Detect which cell encompasses the target text, then output its (x, y) center coordinate. 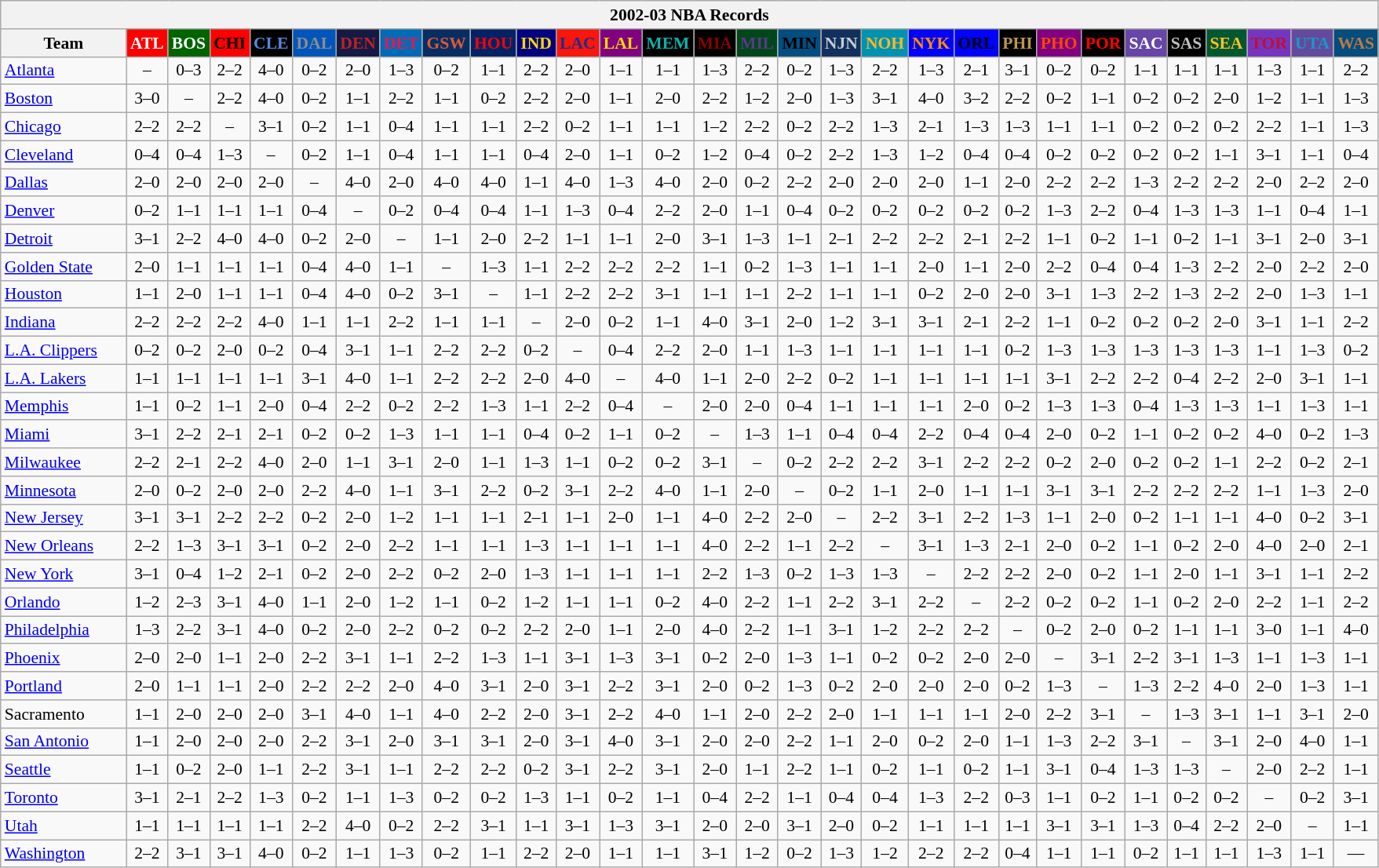
— (1356, 854)
Dallas (64, 183)
BOS (188, 43)
Team (64, 43)
L.A. Lakers (64, 378)
GSW (446, 43)
PHI (1017, 43)
2–3 (188, 602)
SAS (1187, 43)
Portland (64, 686)
UTA (1312, 43)
Indiana (64, 323)
New Orleans (64, 546)
CLE (272, 43)
MIA (715, 43)
Toronto (64, 798)
TOR (1270, 43)
Washington (64, 854)
MIN (799, 43)
Sacramento (64, 714)
Miami (64, 435)
San Antonio (64, 742)
IND (536, 43)
Cleveland (64, 155)
Minnesota (64, 491)
SEA (1226, 43)
Memphis (64, 407)
Milwaukee (64, 462)
Detroit (64, 239)
ATL (148, 43)
Boston (64, 99)
MEM (667, 43)
Houston (64, 294)
New York (64, 574)
DAL (315, 43)
DEN (358, 43)
Denver (64, 211)
Golden State (64, 267)
POR (1104, 43)
PHO (1060, 43)
Utah (64, 826)
ORL (976, 43)
NOH (885, 43)
LAL (622, 43)
Atlanta (64, 71)
CHI (229, 43)
LAC (578, 43)
L.A. Clippers (64, 351)
Chicago (64, 127)
3–2 (976, 99)
WAS (1356, 43)
NYK (931, 43)
NJN (841, 43)
2002-03 NBA Records (689, 15)
Phoenix (64, 658)
New Jersey (64, 518)
MIL (757, 43)
Seattle (64, 770)
Orlando (64, 602)
SAC (1146, 43)
HOU (493, 43)
Philadelphia (64, 630)
DET (402, 43)
